Pinpoint the cell where the given text exists, returning its [X, Y] midpoint coordinate. 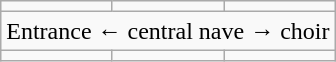
Entrance ← central nave → choir [168, 31]
